Detect which cell encompasses the target text, then output its (X, Y) center coordinate. 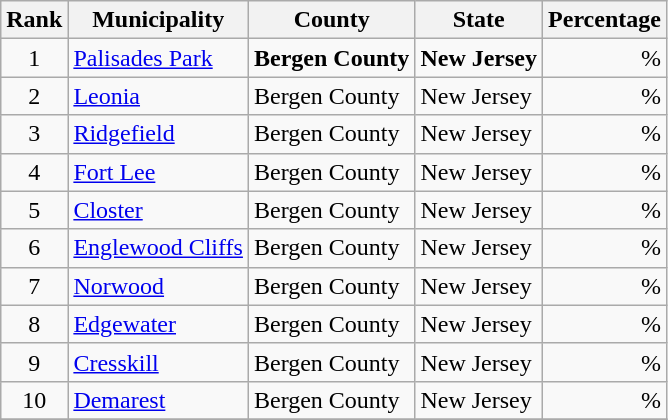
Edgewater (158, 324)
8 (34, 324)
Percentage (605, 20)
Fort Lee (158, 172)
Leonia (158, 96)
Cresskill (158, 362)
Municipality (158, 20)
1 (34, 58)
2 (34, 96)
County (331, 20)
Demarest (158, 400)
5 (34, 210)
6 (34, 248)
Palisades Park (158, 58)
Norwood (158, 286)
9 (34, 362)
3 (34, 134)
Closter (158, 210)
7 (34, 286)
10 (34, 400)
Englewood Cliffs (158, 248)
4 (34, 172)
Rank (34, 20)
Ridgefield (158, 134)
State (479, 20)
